Detect which cell encompasses the target text, then output its [x, y] center coordinate. 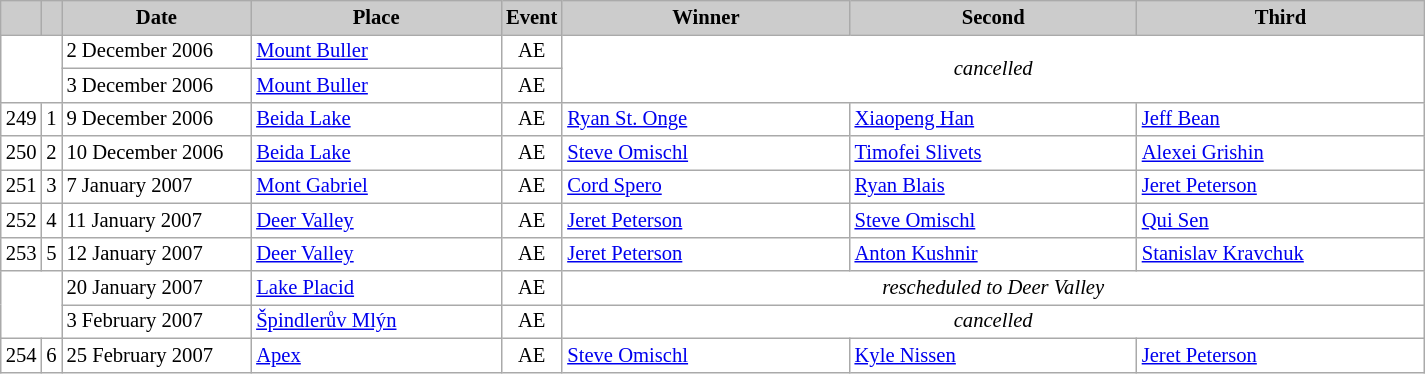
Place [376, 17]
Qui Sen [1280, 220]
20 January 2007 [157, 287]
3 February 2007 [157, 321]
Mont Gabriel [376, 186]
Alexei Grishin [1280, 153]
Anton Kushnir [994, 254]
5 [51, 254]
25 February 2007 [157, 355]
Ryan Blais [994, 186]
Jeff Bean [1280, 119]
3 [51, 186]
251 [22, 186]
Stanislav Kravchuk [1280, 254]
252 [22, 220]
6 [51, 355]
253 [22, 254]
4 [51, 220]
11 January 2007 [157, 220]
Apex [376, 355]
Third [1280, 17]
1 [51, 119]
7 January 2007 [157, 186]
3 December 2006 [157, 85]
Winner [706, 17]
254 [22, 355]
249 [22, 119]
250 [22, 153]
Lake Placid [376, 287]
Event [532, 17]
12 January 2007 [157, 254]
Ryan St. Onge [706, 119]
Špindlerův Mlýn [376, 321]
10 December 2006 [157, 153]
Kyle Nissen [994, 355]
2 [51, 153]
Second [994, 17]
rescheduled to Deer Valley [993, 287]
2 December 2006 [157, 51]
Cord Spero [706, 186]
Xiaopeng Han [994, 119]
Date [157, 17]
9 December 2006 [157, 119]
Timofei Slivets [994, 153]
